Provide the (X, Y) coordinate of the cell's center where the given text is located.  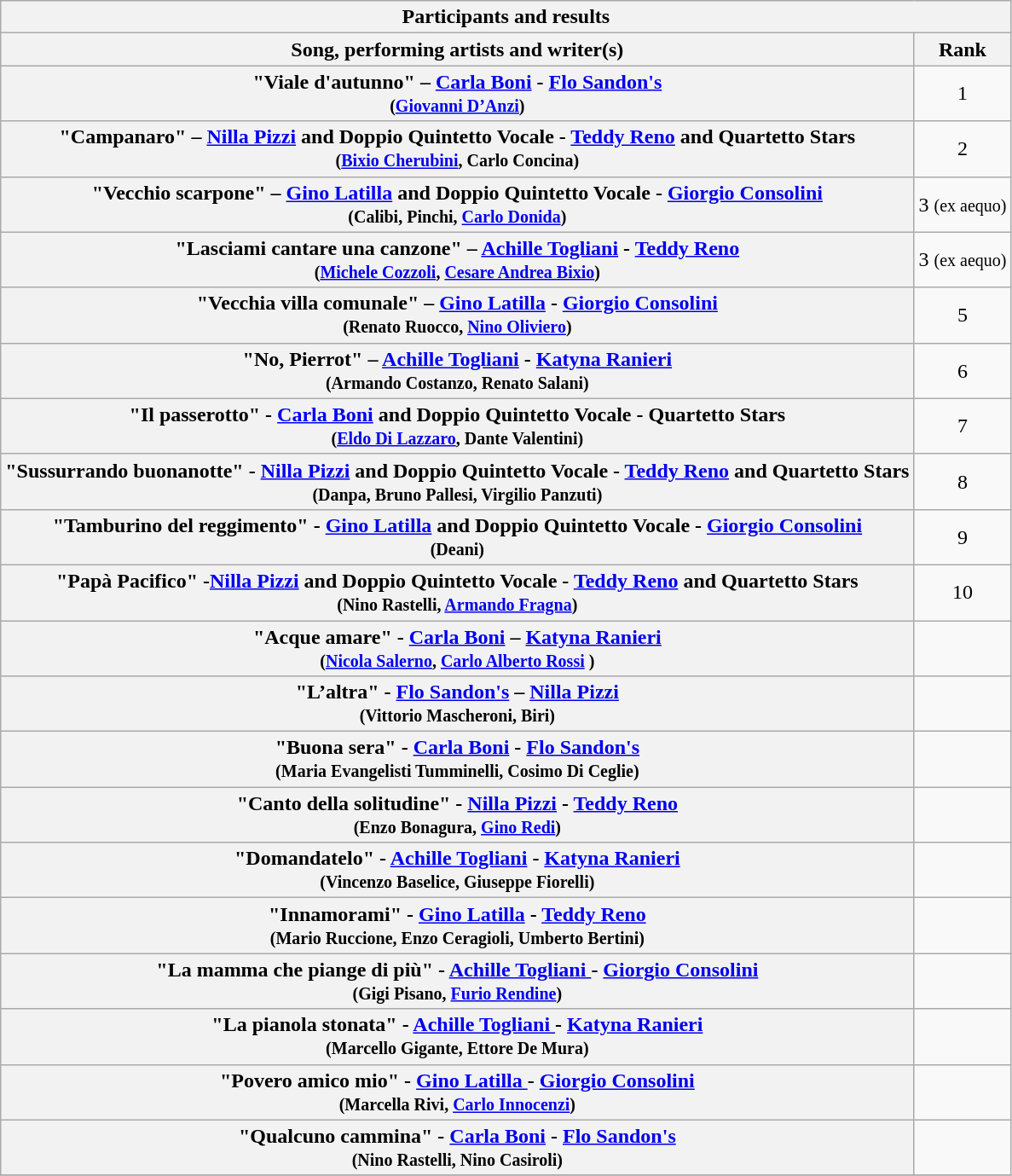
7 (963, 426)
"Vecchia villa comunale" – Gino Latilla - Giorgio Consolini (Renato Ruocco, Nino Oliviero) (457, 316)
"Acque amare" - Carla Boni – Katyna Ranieri (Nicola Salerno, Carlo Alberto Rossi ) (457, 648)
2 (963, 148)
"Vecchio scarpone" – Gino Latilla and Doppio Quintetto Vocale - Giorgio Consolini (Calibi, Pinchi, Carlo Donida) (457, 205)
5 (963, 316)
"Sussurrando buonanotte" - Nilla Pizzi and Doppio Quintetto Vocale - Teddy Reno and Quartetto Stars (Danpa, Bruno Pallesi, Virgilio Panzuti) (457, 481)
"No, Pierrot" – Achille Togliani - Katyna Ranieri (Armando Costanzo, Renato Salani) (457, 370)
"Papà Pacifico" -Nilla Pizzi and Doppio Quintetto Vocale - Teddy Reno and Quartetto Stars (Nino Rastelli, Armando Fragna) (457, 592)
8 (963, 481)
"Qualcuno cammina" - Carla Boni - Flo Sandon's (Nino Rastelli, Nino Casiroli) (457, 1148)
"Viale d'autunno" – Carla Boni - Flo Sandon's (Giovanni D’Anzi) (457, 94)
"L’altra" - Flo Sandon's – Nilla Pizzi (Vittorio Mascheroni, Biri) (457, 704)
"Lasciami cantare una canzone" – Achille Togliani - Teddy Reno (Michele Cozzoli, Cesare Andrea Bixio) (457, 259)
"Domandatelo" - Achille Togliani - Katyna Ranieri (Vincenzo Baselice, Giuseppe Fiorelli) (457, 870)
Song, performing artists and writer(s) (457, 49)
"Campanaro" – Nilla Pizzi and Doppio Quintetto Vocale - Teddy Reno and Quartetto Stars (Bixio Cherubini, Carlo Concina) (457, 148)
6 (963, 370)
9 (963, 537)
Rank (963, 49)
1 (963, 94)
"La mamma che piange di più" - Achille Togliani - Giorgio Consolini (Gigi Pisano, Furio Rendine) (457, 981)
"Innamorami" - Gino Latilla - Teddy Reno (Mario Ruccione, Enzo Ceragioli, Umberto Bertini) (457, 926)
"Povero amico mio" - Gino Latilla - Giorgio Consolini (Marcella Rivi, Carlo Innocenzi) (457, 1092)
"Buona sera" - Carla Boni - Flo Sandon's (Maria Evangelisti Tumminelli, Cosimo Di Ceglie) (457, 759)
"Tamburino del reggimento" - Gino Latilla and Doppio Quintetto Vocale - Giorgio Consolini (Deani) (457, 537)
Participants and results (506, 17)
10 (963, 592)
"Il passerotto" - Carla Boni and Doppio Quintetto Vocale - Quartetto Stars (Eldo Di Lazzaro, Dante Valentini) (457, 426)
"La pianola stonata" - Achille Togliani - Katyna Ranieri (Marcello Gigante, Ettore De Mura) (457, 1037)
"Canto della solitudine" - Nilla Pizzi - Teddy Reno (Enzo Bonagura, Gino Redi) (457, 815)
